Extract the (x, y) coordinate from the center of the cell holding the provided text.  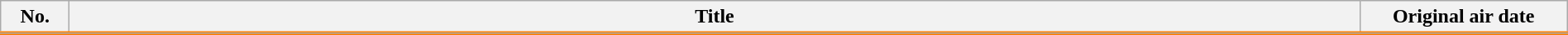
Title (715, 17)
No. (35, 17)
Original air date (1464, 17)
